Extract the (X, Y) coordinate from the center of the cell holding the provided text.  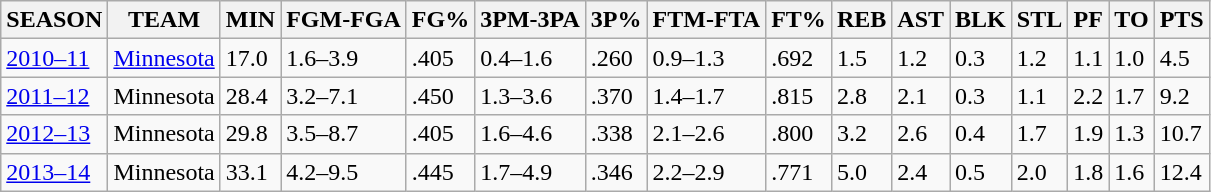
BLK (981, 20)
STL (1039, 20)
4.5 (1182, 58)
1.6–4.6 (530, 134)
.815 (799, 96)
.800 (799, 134)
2010–11 (54, 58)
4.2–9.5 (344, 172)
.338 (616, 134)
REB (861, 20)
2.2–2.9 (706, 172)
TEAM (164, 20)
FT% (799, 20)
0.4–1.6 (530, 58)
1.9 (1088, 134)
28.4 (250, 96)
1.3–3.6 (530, 96)
PF (1088, 20)
10.7 (1182, 134)
FTM-FTA (706, 20)
SEASON (54, 20)
3.5–8.7 (344, 134)
2.6 (921, 134)
0.4 (981, 134)
1.7–4.9 (530, 172)
3P% (616, 20)
17.0 (250, 58)
.450 (440, 96)
.445 (440, 172)
FGM-FGA (344, 20)
1.4–1.7 (706, 96)
FG% (440, 20)
2.2 (1088, 96)
.370 (616, 96)
TO (1132, 20)
1.3 (1132, 134)
5.0 (861, 172)
2.0 (1039, 172)
PTS (1182, 20)
AST (921, 20)
0.9–1.3 (706, 58)
.346 (616, 172)
1.6 (1132, 172)
9.2 (1182, 96)
1.8 (1088, 172)
0.5 (981, 172)
1.5 (861, 58)
33.1 (250, 172)
12.4 (1182, 172)
2012–13 (54, 134)
2.8 (861, 96)
2.4 (921, 172)
2.1–2.6 (706, 134)
2.1 (921, 96)
3.2–7.1 (344, 96)
MIN (250, 20)
3.2 (861, 134)
1.6–3.9 (344, 58)
29.8 (250, 134)
1.0 (1132, 58)
.771 (799, 172)
2013–14 (54, 172)
.260 (616, 58)
2011–12 (54, 96)
3PM-3PA (530, 20)
.692 (799, 58)
